Return (X, Y) of the center of cell containing provided text 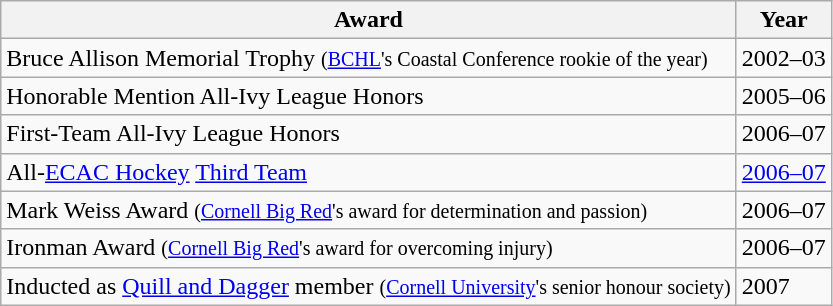
Award (368, 20)
First-Team All-Ivy League Honors (368, 134)
2002–03 (784, 58)
All-ECAC Hockey Third Team (368, 172)
Mark Weiss Award (Cornell Big Red's award for determination and passion) (368, 210)
Inducted as Quill and Dagger member (Cornell University's senior honour society) (368, 286)
2007 (784, 286)
Year (784, 20)
Bruce Allison Memorial Trophy (BCHL's Coastal Conference rookie of the year) (368, 58)
Ironman Award (Cornell Big Red's award for overcoming injury) (368, 248)
2005–06 (784, 96)
Honorable Mention All-Ivy League Honors (368, 96)
